Provide the (x, y) coordinate of the cell's center where the given text is located.  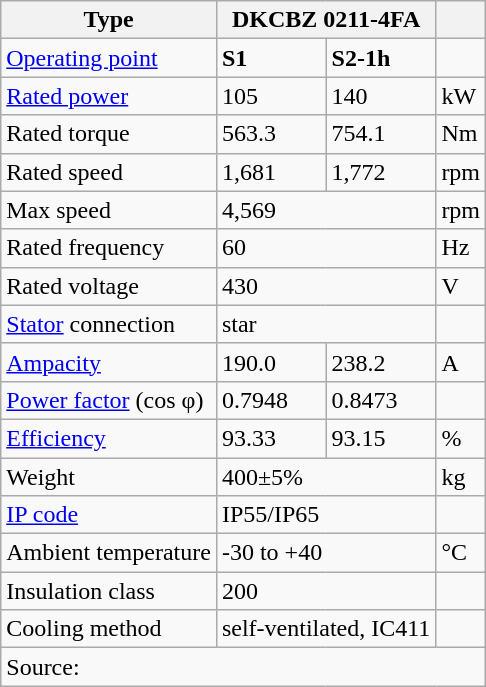
1,772 (381, 172)
93.15 (381, 438)
0.8473 (381, 400)
Rated frequency (109, 248)
Nm (461, 134)
238.2 (381, 362)
Max speed (109, 210)
°C (461, 553)
DKCBZ 0211-4FA (326, 20)
Rated speed (109, 172)
IP code (109, 515)
0.7948 (271, 400)
Ampacity (109, 362)
kg (461, 477)
754.1 (381, 134)
Rated power (109, 96)
Stator connection (109, 324)
Type (109, 20)
Operating point (109, 58)
Ambient temperature (109, 553)
A (461, 362)
% (461, 438)
563.3 (271, 134)
self-ventilated, IC411 (326, 629)
140 (381, 96)
190.0 (271, 362)
400±5% (326, 477)
200 (326, 591)
4,569 (326, 210)
Power factor (cos φ) (109, 400)
S1 (271, 58)
IP55/IP65 (326, 515)
S2-1h (381, 58)
Cooling method (109, 629)
kW (461, 96)
Rated voltage (109, 286)
Source: (244, 667)
Hz (461, 248)
1,681 (271, 172)
105 (271, 96)
Insulation class (109, 591)
Weight (109, 477)
star (326, 324)
93.33 (271, 438)
V (461, 286)
Efficiency (109, 438)
430 (326, 286)
-30 to +40 (326, 553)
60 (326, 248)
Rated torque (109, 134)
